Detect which cell encompasses the target text, then output its [x, y] center coordinate. 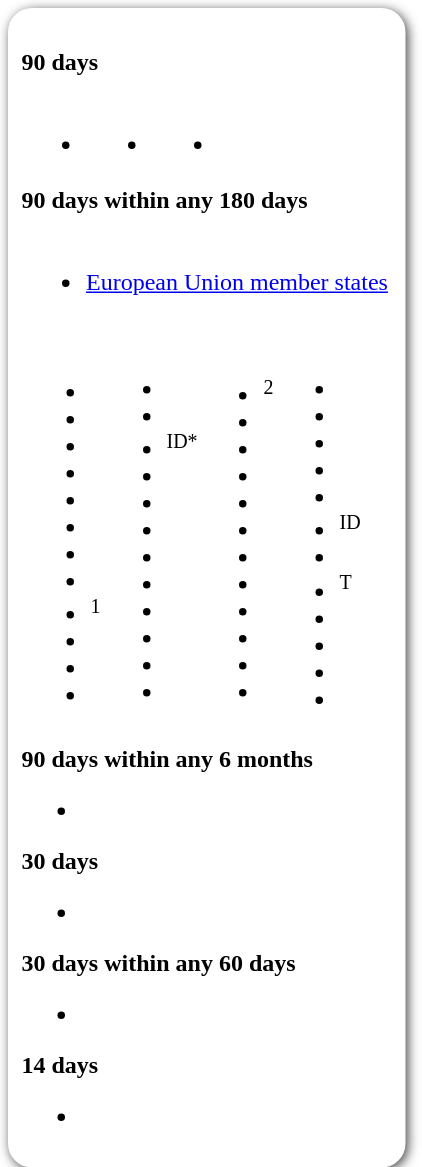
ID* [152, 530]
2 [238, 530]
European Union member states 1 ID* 2 IDT [206, 479]
90 days 90 days within any 180 days European Union member states 1 ID* 2 IDT 90 days within any 6 months30 days30 days within any 60 days14 days [207, 588]
IDT [320, 530]
1 [66, 530]
